Pinpoint the cell where the given text exists, returning its [x, y] midpoint coordinate. 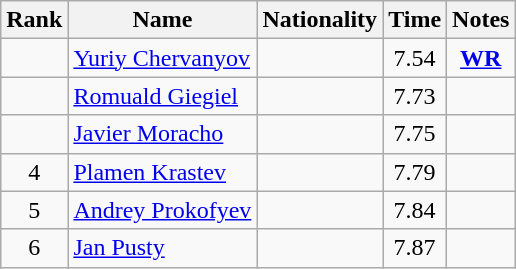
Romuald Giegiel [162, 96]
Time [415, 20]
7.84 [415, 210]
Name [162, 20]
7.87 [415, 248]
7.75 [415, 134]
WR [481, 58]
5 [34, 210]
Javier Moracho [162, 134]
Andrey Prokofyev [162, 210]
4 [34, 172]
Plamen Krastev [162, 172]
7.73 [415, 96]
7.79 [415, 172]
Jan Pusty [162, 248]
Notes [481, 20]
6 [34, 248]
Rank [34, 20]
Yuriy Chervanyov [162, 58]
Nationality [320, 20]
7.54 [415, 58]
